Determine the (X, Y) coordinate at the center of the cell enclosing the given text.  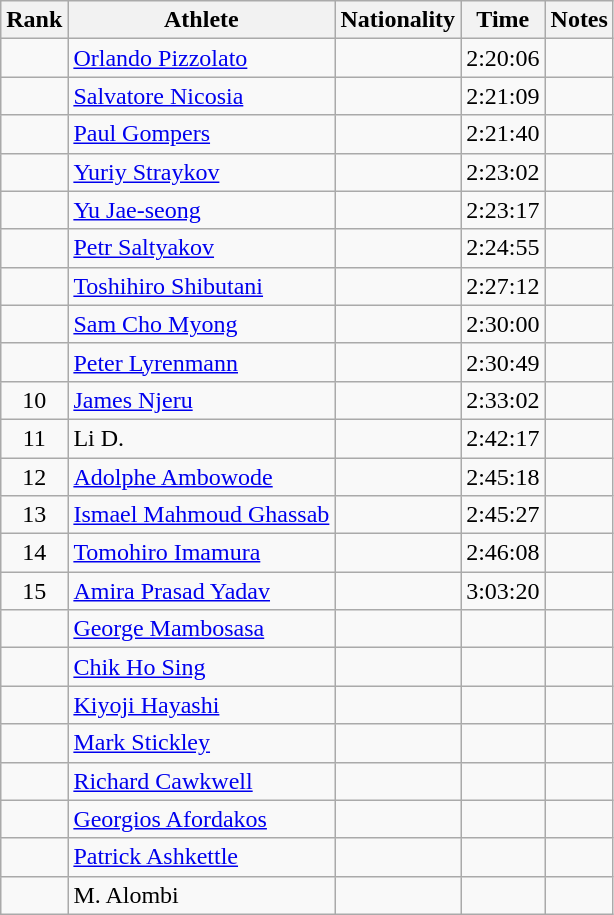
Paul Gompers (202, 134)
15 (34, 591)
Yu Jae-seong (202, 210)
Nationality (398, 20)
2:33:02 (503, 400)
Notes (579, 20)
13 (34, 515)
Mark Stickley (202, 743)
Amira Prasad Yadav (202, 591)
M. Alombi (202, 895)
2:45:27 (503, 515)
Petr Saltyakov (202, 248)
Richard Cawkwell (202, 781)
Time (503, 20)
2:30:00 (503, 324)
Chik Ho Sing (202, 667)
Athlete (202, 20)
2:46:08 (503, 553)
Georgios Afordakos (202, 819)
Toshihiro Shibutani (202, 286)
2:20:06 (503, 58)
Orlando Pizzolato (202, 58)
2:45:18 (503, 477)
George Mambosasa (202, 629)
Patrick Ashkettle (202, 857)
11 (34, 438)
14 (34, 553)
2:27:12 (503, 286)
2:42:17 (503, 438)
Sam Cho Myong (202, 324)
2:23:02 (503, 172)
James Njeru (202, 400)
2:23:17 (503, 210)
2:21:09 (503, 96)
2:21:40 (503, 134)
Salvatore Nicosia (202, 96)
Rank (34, 20)
3:03:20 (503, 591)
2:30:49 (503, 362)
Kiyoji Hayashi (202, 705)
Ismael Mahmoud Ghassab (202, 515)
12 (34, 477)
10 (34, 400)
Peter Lyrenmann (202, 362)
Li D. (202, 438)
Adolphe Ambowode (202, 477)
Tomohiro Imamura (202, 553)
2:24:55 (503, 248)
Yuriy Straykov (202, 172)
